Output the [x, y] coordinate of the center of the cell containing the given text.  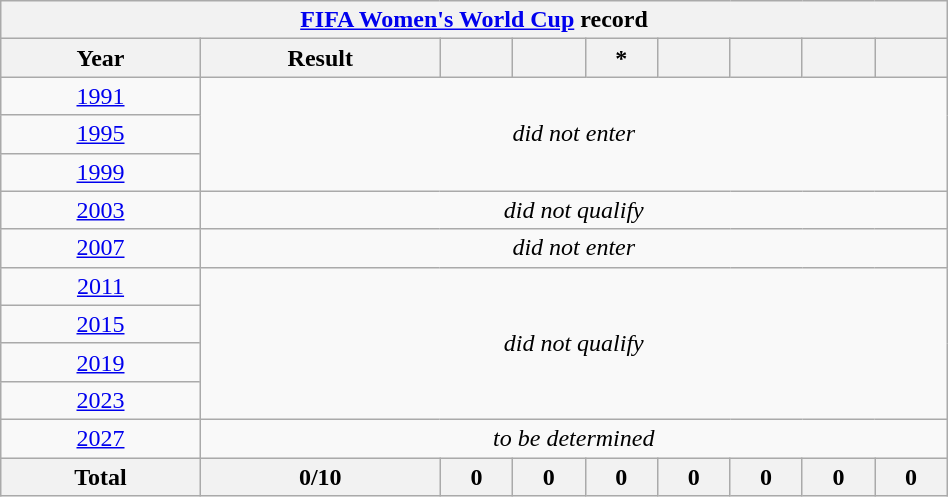
FIFA Women's World Cup record [474, 20]
1995 [101, 134]
0/10 [320, 477]
2015 [101, 324]
2003 [101, 210]
2011 [101, 286]
2019 [101, 362]
* [621, 58]
1999 [101, 172]
1991 [101, 96]
Result [320, 58]
to be determined [574, 438]
2023 [101, 400]
2007 [101, 248]
Total [101, 477]
Year [101, 58]
2027 [101, 438]
